Search for the cell housing the specified text and yield its (X, Y) center coordinate. 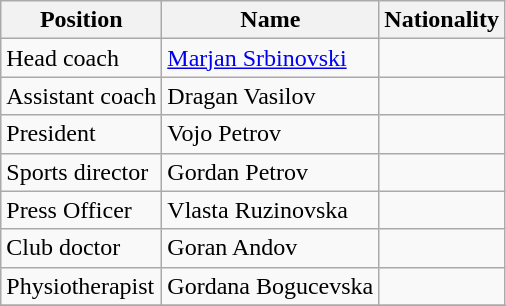
Press Officer (82, 210)
Assistant coach (82, 96)
Dragan Vasilov (270, 96)
Gordan Petrov (270, 172)
Vlasta Ruzinovska (270, 210)
Sports director (82, 172)
President (82, 134)
Gordana Bogucevska (270, 286)
Nationality (442, 20)
Name (270, 20)
Club doctor (82, 248)
Physiotherapist (82, 286)
Marjan Srbinovski (270, 58)
Goran Andov (270, 248)
Position (82, 20)
Head coach (82, 58)
Vojo Petrov (270, 134)
